Detect which cell encompasses the target text, then output its [X, Y] center coordinate. 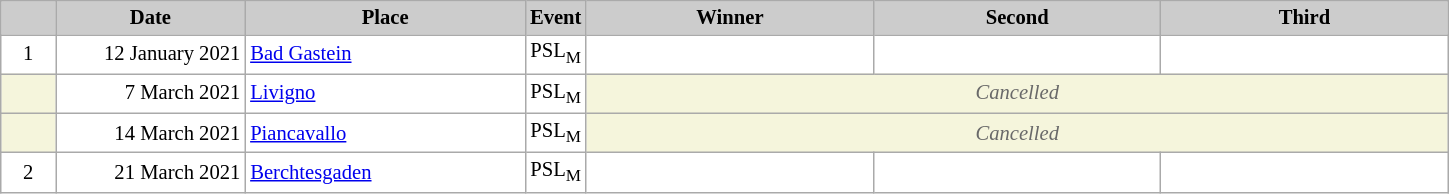
Place [385, 17]
Berchtesgaden [385, 172]
1 [28, 54]
Piancavallo [385, 132]
Date [151, 17]
Winner [730, 17]
2 [28, 172]
Third [1304, 17]
Livigno [385, 94]
14 March 2021 [151, 132]
7 March 2021 [151, 94]
Bad Gastein [385, 54]
12 January 2021 [151, 54]
Event [556, 17]
21 March 2021 [151, 172]
Second [1018, 17]
